Determine the [x, y] coordinate at the center of the cell enclosing the given text.  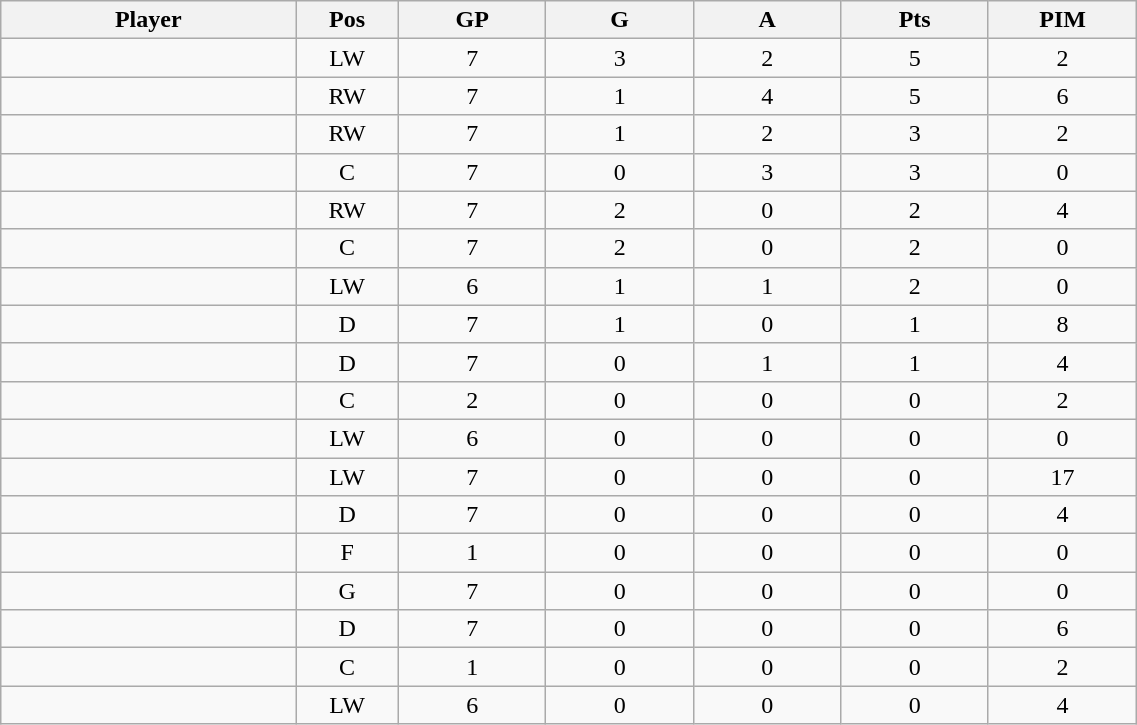
Player [148, 20]
17 [1062, 477]
A [766, 20]
F [348, 553]
Pos [348, 20]
Pts [914, 20]
PIM [1062, 20]
GP [472, 20]
8 [1062, 324]
